Pinpoint the cell where the given text exists, returning its (X, Y) midpoint coordinate. 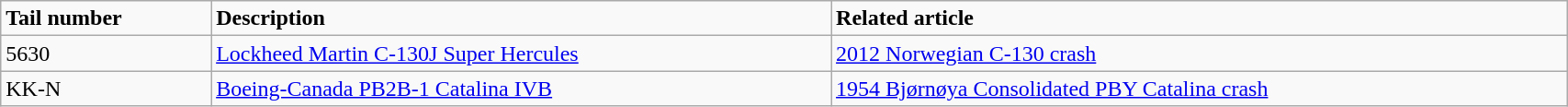
Tail number (107, 18)
2012 Norwegian C-130 crash (1200, 53)
Lockheed Martin C-130J Super Hercules (522, 53)
Boeing-Canada PB2B-1 Catalina IVB (522, 89)
Related article (1200, 18)
KK-N (107, 89)
5630 (107, 53)
Description (522, 18)
1954 Bjørnøya Consolidated PBY Catalina crash (1200, 89)
